From the cell containing the given text, extract its center point as [X, Y] coordinate. 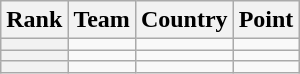
Point [266, 20]
Team [102, 20]
Country [184, 20]
Rank [34, 20]
